Scan for the cell matching the given text and deliver its (X, Y) coordinate at center. 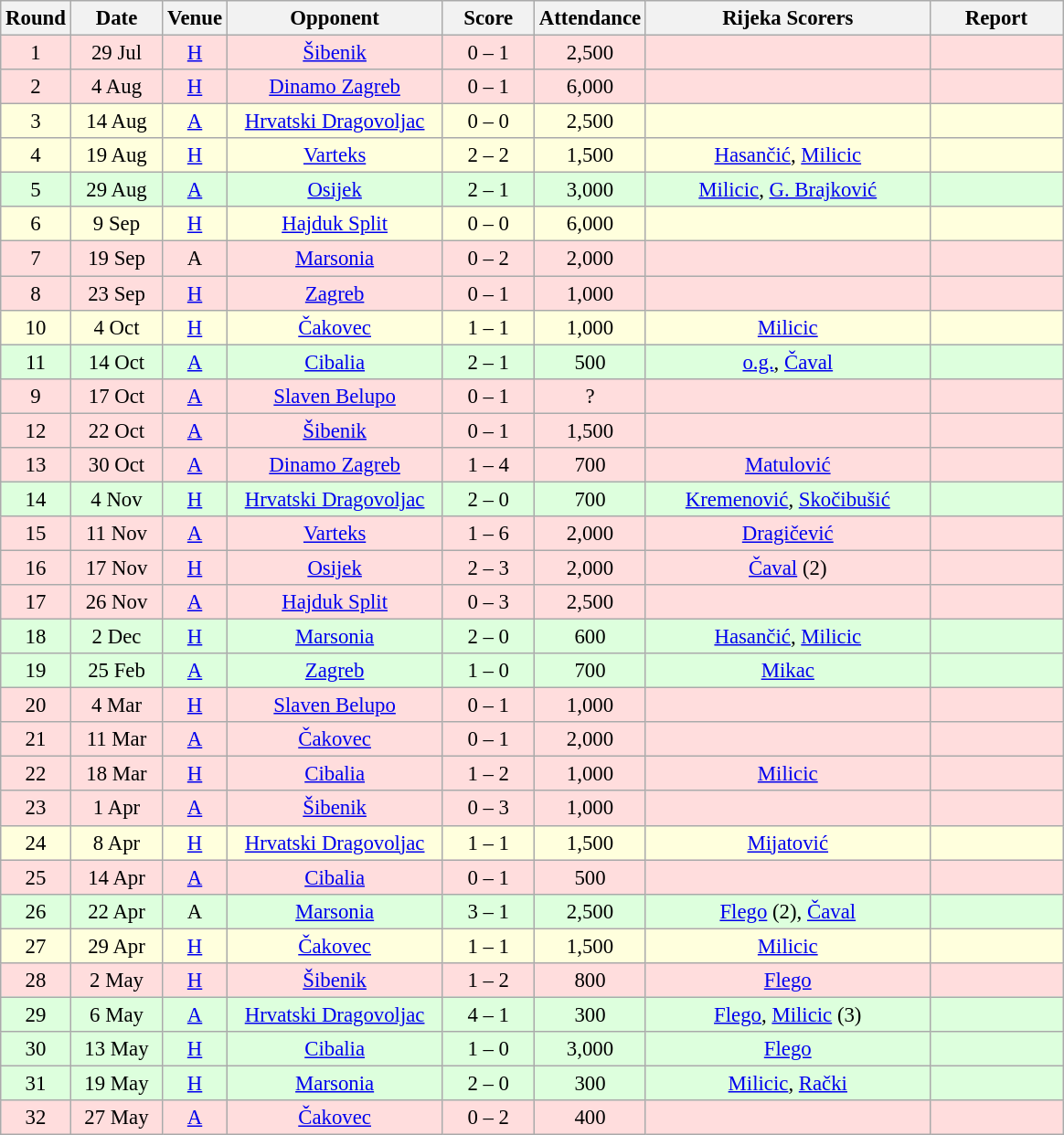
29 Jul (117, 53)
32 (36, 1118)
Mijatović (788, 843)
Attendance (591, 18)
29 (36, 1014)
4 Nov (117, 499)
31 (36, 1083)
5 (36, 190)
2 (36, 87)
19 (36, 671)
29 Apr (117, 946)
1 – 6 (488, 534)
17 Nov (117, 567)
2 Dec (117, 637)
13 (36, 465)
14 Oct (117, 362)
1 (36, 53)
23 (36, 809)
29 Aug (117, 190)
11 Nov (117, 534)
6 (36, 224)
22 Apr (117, 911)
16 (36, 567)
10 (36, 327)
400 (591, 1118)
Matulović (788, 465)
600 (591, 637)
Flego (2), Čaval (788, 911)
12 (36, 430)
22 Oct (117, 430)
4 Aug (117, 87)
Score (488, 18)
18 Mar (117, 774)
11 (36, 362)
7 (36, 259)
2 – 3 (488, 567)
4 Mar (117, 705)
Opponent (335, 18)
4 (36, 155)
9 (36, 396)
1 – 4 (488, 465)
25 Feb (117, 671)
Mikac (788, 671)
27 May (117, 1118)
30 Oct (117, 465)
Round (36, 18)
Milicic, G. Brajković (788, 190)
Rijeka Scorers (788, 18)
Venue (196, 18)
Čaval (2) (788, 567)
23 Sep (117, 293)
Report (996, 18)
Dragičević (788, 534)
26 Nov (117, 602)
17 Oct (117, 396)
3 – 1 (488, 911)
28 (36, 981)
Flego, Milicic (3) (788, 1014)
6 May (117, 1014)
11 Mar (117, 739)
24 (36, 843)
4 Oct (117, 327)
17 (36, 602)
22 (36, 774)
14 (36, 499)
19 Aug (117, 155)
Milicic, Rački (788, 1083)
21 (36, 739)
9 Sep (117, 224)
4 – 1 (488, 1014)
25 (36, 877)
3 (36, 122)
2 May (117, 981)
8 (36, 293)
o.g., Čaval (788, 362)
Kremenović, Skočibušić (788, 499)
1 Apr (117, 809)
14 Aug (117, 122)
19 Sep (117, 259)
14 Apr (117, 877)
15 (36, 534)
26 (36, 911)
30 (36, 1049)
13 May (117, 1049)
2 – 2 (488, 155)
8 Apr (117, 843)
19 May (117, 1083)
27 (36, 946)
? (591, 396)
20 (36, 705)
Date (117, 18)
800 (591, 981)
18 (36, 637)
